Return (X, Y) of the center of cell containing provided text 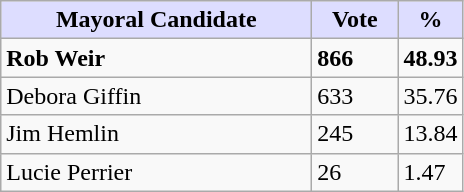
Rob Weir (156, 58)
% (430, 20)
35.76 (430, 96)
1.47 (430, 172)
13.84 (430, 134)
633 (355, 96)
Mayoral Candidate (156, 20)
Vote (355, 20)
Jim Hemlin (156, 134)
48.93 (430, 58)
245 (355, 134)
Lucie Perrier (156, 172)
26 (355, 172)
Debora Giffin (156, 96)
866 (355, 58)
